From the cell containing the given text, extract its center point as [x, y] coordinate. 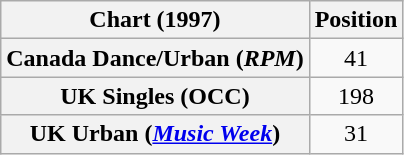
UK Singles (OCC) [155, 96]
31 [356, 134]
UK Urban (Music Week) [155, 134]
Canada Dance/Urban (RPM) [155, 58]
41 [356, 58]
Chart (1997) [155, 20]
Position [356, 20]
198 [356, 96]
